For the text-containing cell, return its midpoint in (x, y) coordinate format. 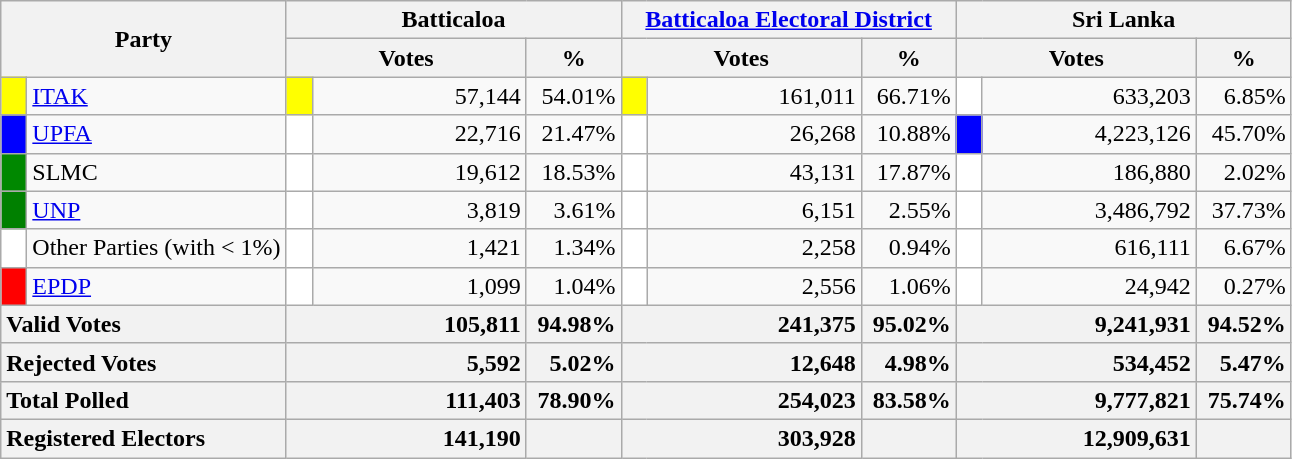
4.98% (908, 362)
Batticaloa Electoral District (788, 20)
4,223,126 (1089, 134)
83.58% (908, 400)
UNP (156, 210)
3.61% (574, 210)
UPFA (156, 134)
57,144 (419, 96)
19,612 (419, 172)
105,811 (406, 324)
Batticaloa (454, 20)
6.85% (1244, 96)
3,486,792 (1089, 210)
303,928 (741, 438)
Party (144, 39)
3,819 (419, 210)
6,151 (754, 210)
616,111 (1089, 248)
SLMC (156, 172)
0.27% (1244, 286)
161,011 (754, 96)
Rejected Votes (144, 362)
241,375 (741, 324)
633,203 (1089, 96)
75.74% (1244, 400)
Total Polled (144, 400)
18.53% (574, 172)
1.06% (908, 286)
254,023 (741, 400)
EPDP (156, 286)
9,241,931 (1076, 324)
45.70% (1244, 134)
0.94% (908, 248)
17.87% (908, 172)
Valid Votes (144, 324)
2,556 (754, 286)
2,258 (754, 248)
94.52% (1244, 324)
10.88% (908, 134)
9,777,821 (1076, 400)
1,421 (419, 248)
21.47% (574, 134)
1,099 (419, 286)
5,592 (406, 362)
54.01% (574, 96)
141,190 (406, 438)
2.02% (1244, 172)
24,942 (1089, 286)
111,403 (406, 400)
5.02% (574, 362)
Registered Electors (144, 438)
Sri Lanka (1124, 20)
94.98% (574, 324)
Other Parties (with < 1%) (156, 248)
5.47% (1244, 362)
26,268 (754, 134)
12,909,631 (1076, 438)
ITAK (156, 96)
12,648 (741, 362)
66.71% (908, 96)
1.34% (574, 248)
1.04% (574, 286)
534,452 (1076, 362)
78.90% (574, 400)
43,131 (754, 172)
37.73% (1244, 210)
95.02% (908, 324)
2.55% (908, 210)
6.67% (1244, 248)
22,716 (419, 134)
186,880 (1089, 172)
